From the cell containing the given text, extract its center point as (X, Y) coordinate. 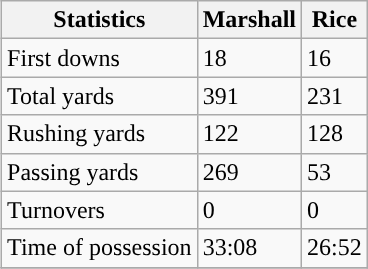
Statistics (100, 20)
53 (335, 172)
Rice (335, 20)
Passing yards (100, 172)
26:52 (335, 248)
16 (335, 58)
391 (249, 96)
First downs (100, 58)
128 (335, 134)
Time of possession (100, 248)
18 (249, 58)
122 (249, 134)
33:08 (249, 248)
Rushing yards (100, 134)
Marshall (249, 20)
Turnovers (100, 210)
Total yards (100, 96)
269 (249, 172)
231 (335, 96)
